Return the [X, Y] coordinate for the center point of the cell that contains the specified text.  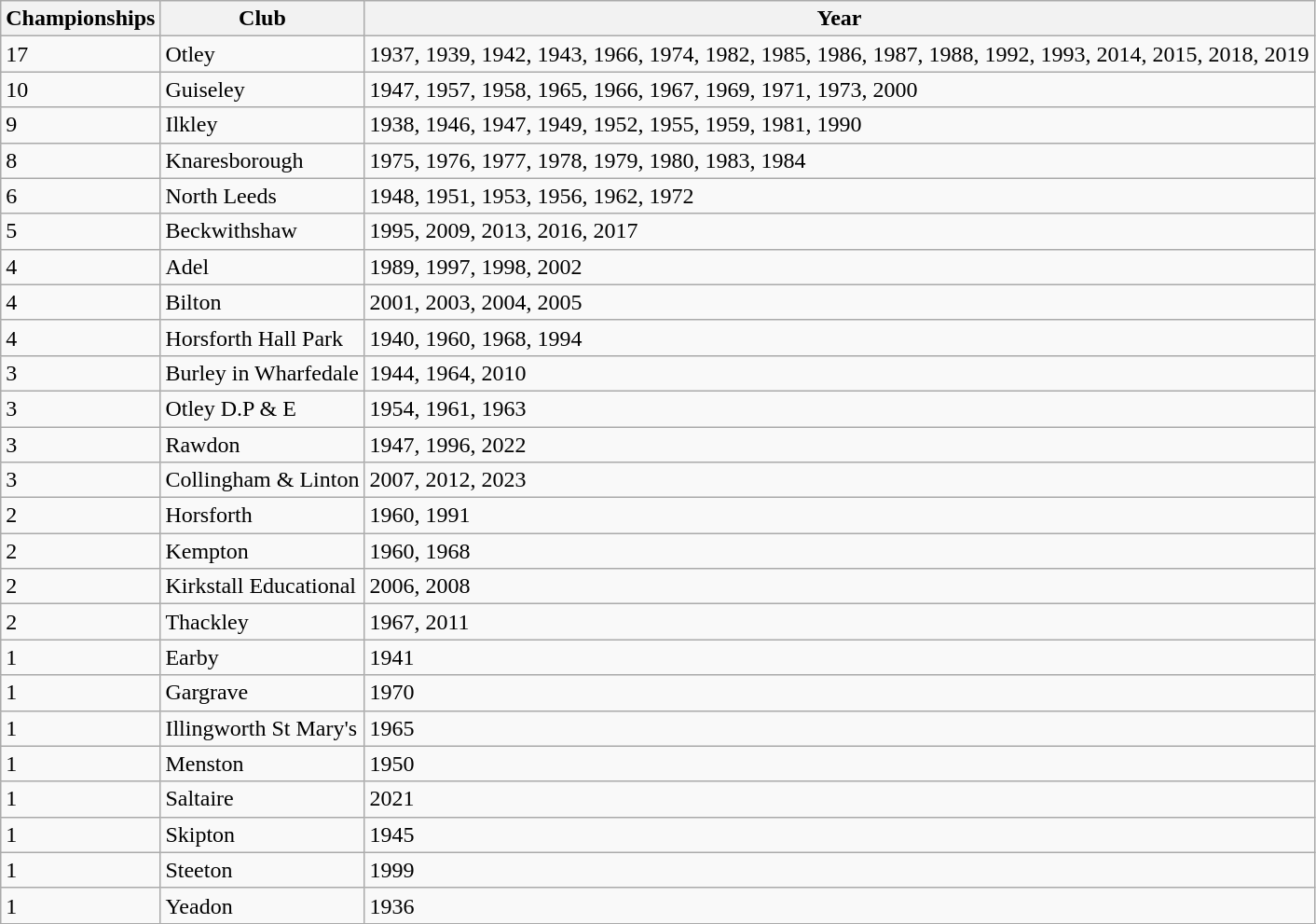
Otley [263, 54]
Earby [263, 657]
1938, 1946, 1947, 1949, 1952, 1955, 1959, 1981, 1990 [839, 125]
Horsforth [263, 516]
Gargrave [263, 693]
1995, 2009, 2013, 2016, 2017 [839, 231]
1950 [839, 764]
Beckwithshaw [263, 231]
Year [839, 19]
Menston [263, 764]
1954, 1961, 1963 [839, 408]
5 [80, 231]
Skipton [263, 834]
1960, 1968 [839, 551]
10 [80, 90]
Burley in Wharfedale [263, 373]
Championships [80, 19]
Adel [263, 267]
Club [263, 19]
6 [80, 196]
1936 [839, 905]
Thackley [263, 622]
2007, 2012, 2023 [839, 480]
1940, 1960, 1968, 1994 [839, 338]
2021 [839, 799]
1947, 1996, 2022 [839, 445]
1967, 2011 [839, 622]
Yeadon [263, 905]
Otley D.P & E [263, 408]
Horsforth Hall Park [263, 338]
1948, 1951, 1953, 1956, 1962, 1972 [839, 196]
2006, 2008 [839, 586]
1941 [839, 657]
1970 [839, 693]
1989, 1997, 1998, 2002 [839, 267]
9 [80, 125]
1947, 1957, 1958, 1965, 1966, 1967, 1969, 1971, 1973, 2000 [839, 90]
Ilkley [263, 125]
1999 [839, 870]
Kirkstall Educational [263, 586]
Kempton [263, 551]
1965 [839, 728]
Collingham & Linton [263, 480]
Illingworth St Mary's [263, 728]
Saltaire [263, 799]
Rawdon [263, 445]
8 [80, 160]
Knaresborough [263, 160]
Guiseley [263, 90]
Bilton [263, 302]
1960, 1991 [839, 516]
1945 [839, 834]
2001, 2003, 2004, 2005 [839, 302]
North Leeds [263, 196]
1937, 1939, 1942, 1943, 1966, 1974, 1982, 1985, 1986, 1987, 1988, 1992, 1993, 2014, 2015, 2018, 2019 [839, 54]
17 [80, 54]
Steeton [263, 870]
1944, 1964, 2010 [839, 373]
1975, 1976, 1977, 1978, 1979, 1980, 1983, 1984 [839, 160]
